Output the (x, y) coordinate of the center of the cell containing the given text.  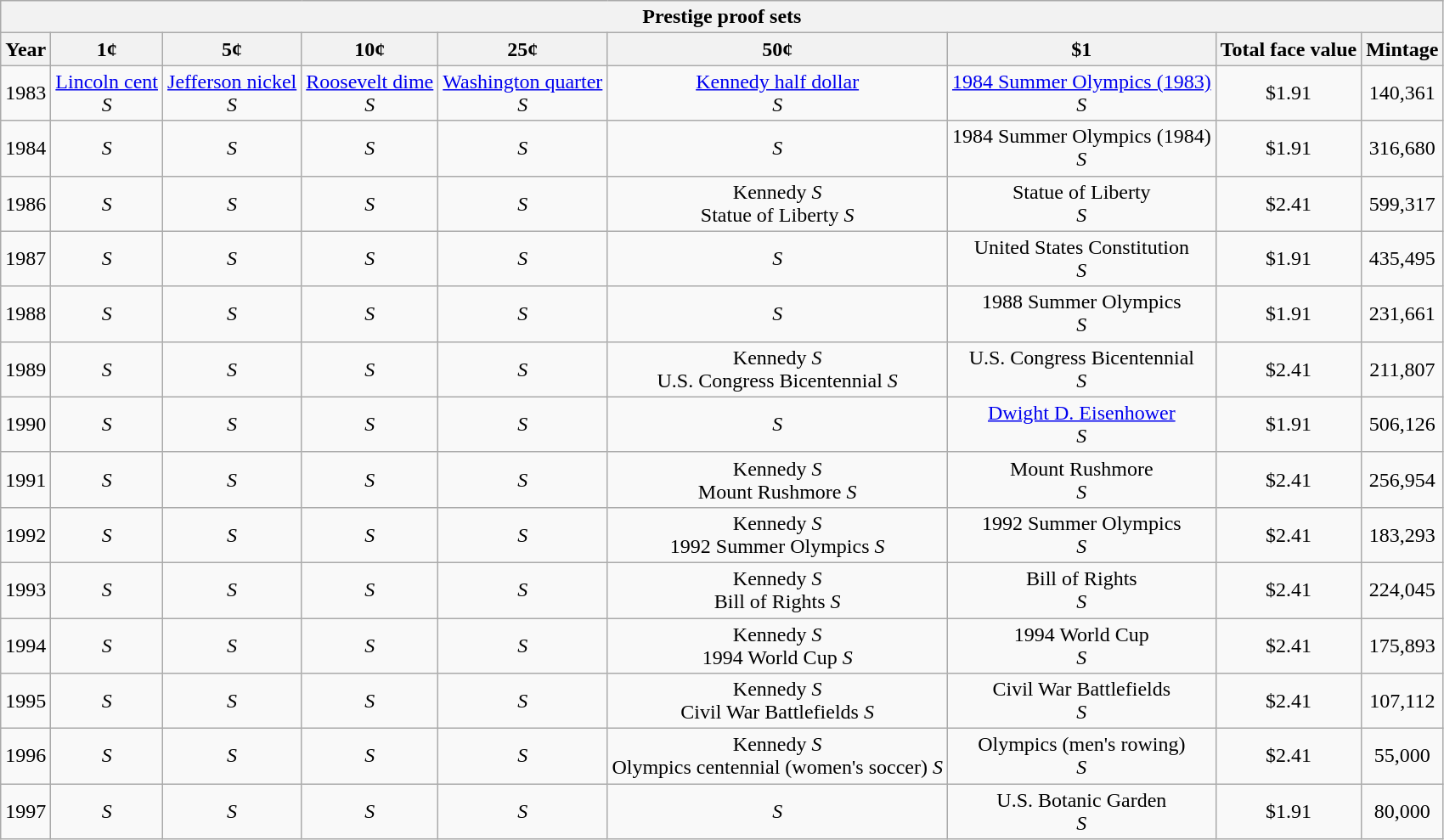
50¢ (778, 49)
1988 Summer OlympicsS (1081, 314)
Mintage (1402, 49)
Kennedy half dollarS (778, 93)
Statue of LibertyS (1081, 204)
1984 Summer Olympics (1983)S (1081, 93)
1997 (25, 812)
435,495 (1402, 258)
175,893 (1402, 646)
1994 World CupS (1081, 646)
1¢ (107, 49)
231,661 (1402, 314)
1992 (25, 535)
1991 (25, 479)
140,361 (1402, 93)
1984 (25, 148)
1986 (25, 204)
Kennedy SU.S. Congress Bicentennial S (778, 369)
1989 (25, 369)
Kennedy SMount Rushmore S (778, 479)
Olympics (men's rowing)S (1081, 756)
Dwight D. EisenhowerS (1081, 425)
Jefferson nickelS (233, 93)
Kennedy SBill of Rights S (778, 589)
Mount RushmoreS (1081, 479)
Year (25, 49)
Lincoln centS (107, 93)
10¢ (370, 49)
Total face value (1288, 49)
1996 (25, 756)
1992 Summer OlympicsS (1081, 535)
1987 (25, 258)
183,293 (1402, 535)
$1 (1081, 49)
256,954 (1402, 479)
U.S. Botanic GardenS (1081, 812)
Civil War BattlefieldsS (1081, 702)
1990 (25, 425)
5¢ (233, 49)
Kennedy SCivil War Battlefields S (778, 702)
Roosevelt dimeS (370, 93)
1984 Summer Olympics (1984)S (1081, 148)
1983 (25, 93)
Kennedy S1992 Summer Olympics S (778, 535)
80,000 (1402, 812)
U.S. Congress BicentennialS (1081, 369)
Washington quarterS (523, 93)
Prestige proof sets (722, 17)
Kennedy S1994 World Cup S (778, 646)
316,680 (1402, 148)
599,317 (1402, 204)
506,126 (1402, 425)
55,000 (1402, 756)
Bill of RightsS (1081, 589)
United States ConstitutionS (1081, 258)
1993 (25, 589)
1994 (25, 646)
1995 (25, 702)
224,045 (1402, 589)
Kennedy SStatue of Liberty S (778, 204)
107,112 (1402, 702)
Kennedy SOlympics centennial (women's soccer) S (778, 756)
1988 (25, 314)
25¢ (523, 49)
211,807 (1402, 369)
